Determine the (x, y) coordinate at the center of the cell enclosing the given text.  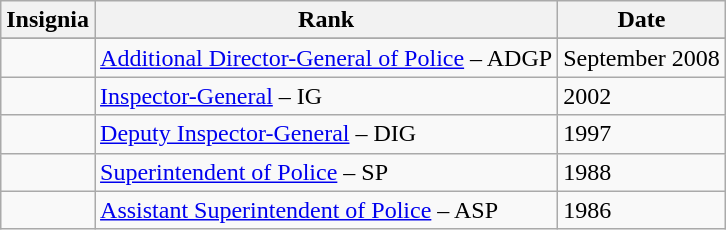
Insignia (48, 20)
September 2008 (642, 58)
1997 (642, 134)
1988 (642, 172)
Deputy Inspector-General – DIG (326, 134)
1986 (642, 210)
Assistant Superintendent of Police – ASP (326, 210)
Additional Director-General of Police – ADGP (326, 58)
Inspector-General – IG (326, 96)
Superintendent of Police – SP (326, 172)
Rank (326, 20)
Date (642, 20)
2002 (642, 96)
